Detect which cell encompasses the target text, then output its [x, y] center coordinate. 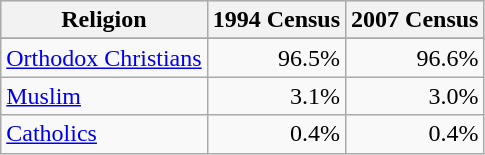
1994 Census [276, 20]
3.1% [276, 96]
Muslim [104, 96]
3.0% [415, 96]
Religion [104, 20]
2007 Census [415, 20]
96.6% [415, 58]
Catholics [104, 134]
96.5% [276, 58]
Orthodox Christians [104, 58]
